Detect which cell encompasses the target text, then output its (X, Y) center coordinate. 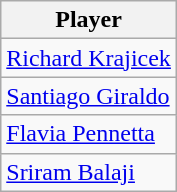
Sriram Balaji (89, 172)
Richard Krajicek (89, 58)
Player (89, 20)
Flavia Pennetta (89, 134)
Santiago Giraldo (89, 96)
